Provide the [x, y] coordinate of the cell's center where the given text is located.  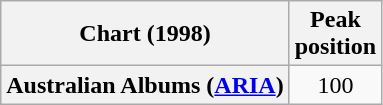
Peakposition [335, 34]
Australian Albums (ARIA) [145, 85]
100 [335, 85]
Chart (1998) [145, 34]
